For the text-containing cell, return its midpoint in (X, Y) coordinate format. 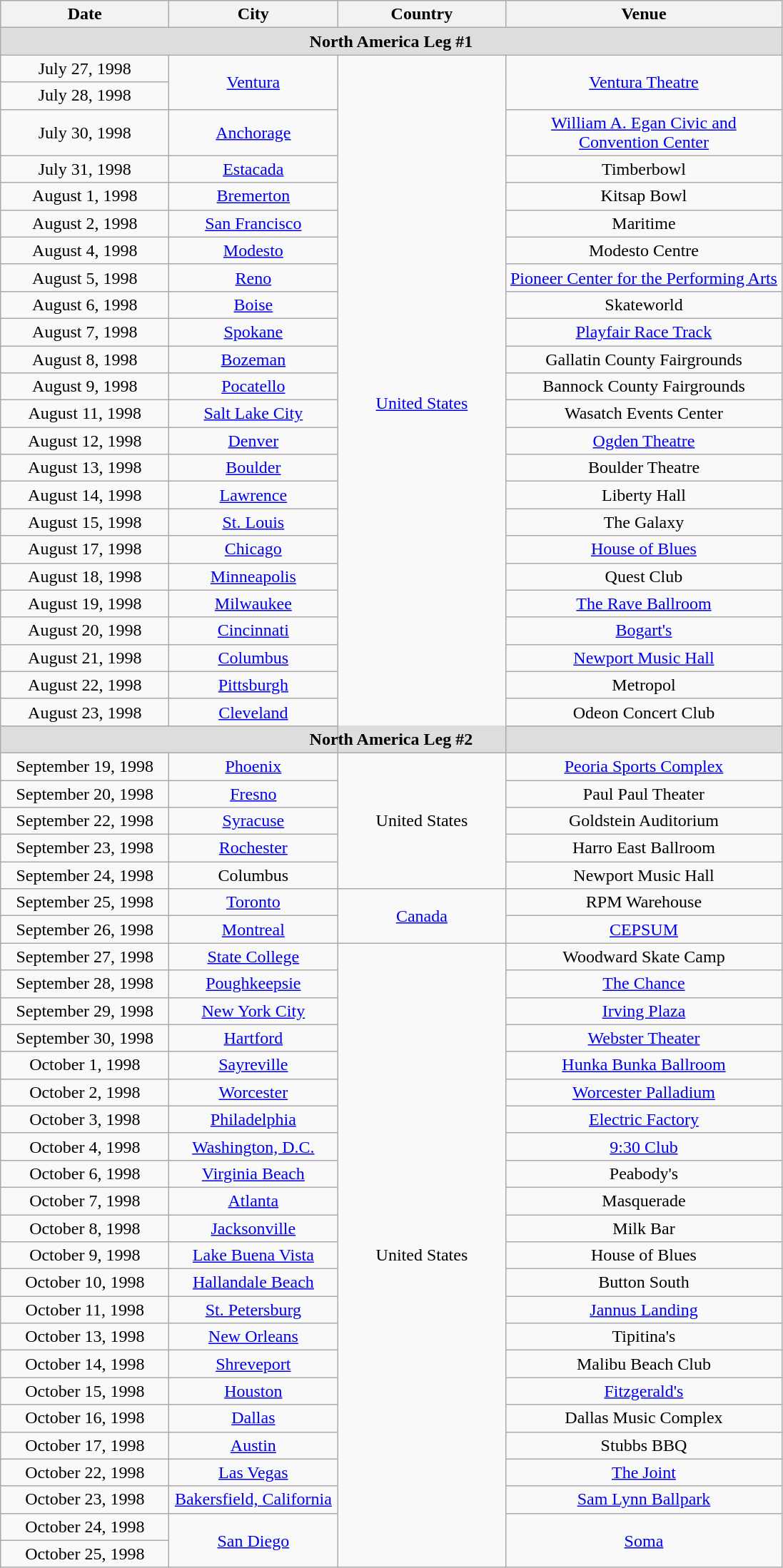
October 23, 1998 (85, 1500)
North America Leg #2 (391, 739)
August 19, 1998 (85, 604)
September 20, 1998 (85, 794)
August 15, 1998 (85, 522)
Virginia Beach (253, 1174)
Denver (253, 441)
Irving Plaza (644, 1011)
RPM Warehouse (644, 902)
October 10, 1998 (85, 1283)
Lake Buena Vista (253, 1256)
September 19, 1998 (85, 766)
Hartford (253, 1038)
August 9, 1998 (85, 387)
August 6, 1998 (85, 305)
Gallatin County Fairgrounds (644, 359)
The Galaxy (644, 522)
Cincinnati (253, 631)
September 22, 1998 (85, 821)
City (253, 14)
September 28, 1998 (85, 984)
Electric Factory (644, 1119)
Bogart's (644, 631)
October 7, 1998 (85, 1201)
Ventura Theatre (644, 82)
September 24, 1998 (85, 875)
Modesto Centre (644, 250)
Milk Bar (644, 1228)
October 3, 1998 (85, 1119)
Paul Paul Theater (644, 794)
Liberty Hall (644, 495)
October 6, 1998 (85, 1174)
The Chance (644, 984)
October 22, 1998 (85, 1472)
October 24, 1998 (85, 1527)
September 27, 1998 (85, 957)
Reno (253, 278)
September 23, 1998 (85, 848)
October 16, 1998 (85, 1418)
August 13, 1998 (85, 468)
Canada (422, 916)
October 13, 1998 (85, 1337)
Malibu Beach Club (644, 1364)
Masquerade (644, 1201)
Goldstein Auditorium (644, 821)
Minneapolis (253, 576)
Dallas Music Complex (644, 1418)
Cleveland (253, 712)
Worcester (253, 1092)
July 31, 1998 (85, 169)
Shreveport (253, 1364)
Tipitina's (644, 1337)
October 11, 1998 (85, 1310)
October 1, 1998 (85, 1065)
October 2, 1998 (85, 1092)
July 28, 1998 (85, 96)
August 14, 1998 (85, 495)
Jannus Landing (644, 1310)
Playfair Race Track (644, 332)
August 18, 1998 (85, 576)
St. Petersburg (253, 1310)
August 5, 1998 (85, 278)
Poughkeepsie (253, 984)
Las Vegas (253, 1472)
August 2, 1998 (85, 223)
Austin (253, 1445)
October 17, 1998 (85, 1445)
Woodward Skate Camp (644, 957)
October 4, 1998 (85, 1146)
Peoria Sports Complex (644, 766)
October 9, 1998 (85, 1256)
9:30 Club (644, 1146)
Timberbowl (644, 169)
Pocatello (253, 387)
Soma (644, 1540)
Odeon Concert Club (644, 712)
Country (422, 14)
Dallas (253, 1418)
Worcester Palladium (644, 1092)
October 15, 1998 (85, 1391)
Quest Club (644, 576)
August 11, 1998 (85, 414)
Boise (253, 305)
St. Louis (253, 522)
Salt Lake City (253, 414)
Ventura (253, 82)
New York City (253, 1011)
Harro East Ballroom (644, 848)
Fresno (253, 794)
Syracuse (253, 821)
October 25, 1998 (85, 1554)
Pittsburgh (253, 685)
William A. Egan Civic and Convention Center (644, 133)
August 22, 1998 (85, 685)
October 8, 1998 (85, 1228)
August 7, 1998 (85, 332)
Webster Theater (644, 1038)
Boulder (253, 468)
Estacada (253, 169)
Hallandale Beach (253, 1283)
Philadelphia (253, 1119)
September 26, 1998 (85, 930)
Sam Lynn Ballpark (644, 1500)
Milwaukee (253, 604)
CEPSUM (644, 930)
Rochester (253, 848)
Jacksonville (253, 1228)
August 20, 1998 (85, 631)
August 23, 1998 (85, 712)
Washington, D.C. (253, 1146)
Peabody's (644, 1174)
Ogden Theatre (644, 441)
September 30, 1998 (85, 1038)
Lawrence (253, 495)
Hunka Bunka Ballroom (644, 1065)
Pioneer Center for the Performing Arts (644, 278)
Chicago (253, 549)
North America Leg #1 (391, 41)
Spokane (253, 332)
Houston (253, 1391)
Maritime (644, 223)
Wasatch Events Center (644, 414)
Modesto (253, 250)
August 1, 1998 (85, 196)
Atlanta (253, 1201)
New Orleans (253, 1337)
Bremerton (253, 196)
Toronto (253, 902)
August 21, 1998 (85, 658)
Montreal (253, 930)
Kitsap Bowl (644, 196)
The Joint (644, 1472)
August 4, 1998 (85, 250)
Fitzgerald's (644, 1391)
Phoenix (253, 766)
October 14, 1998 (85, 1364)
Stubbs BBQ (644, 1445)
September 29, 1998 (85, 1011)
July 30, 1998 (85, 133)
San Francisco (253, 223)
Button South (644, 1283)
Venue (644, 14)
Anchorage (253, 133)
Skateworld (644, 305)
San Diego (253, 1540)
August 17, 1998 (85, 549)
State College (253, 957)
July 27, 1998 (85, 68)
The Rave Ballroom (644, 604)
August 8, 1998 (85, 359)
Bakersfield, California (253, 1500)
Bozeman (253, 359)
Metropol (644, 685)
August 12, 1998 (85, 441)
Date (85, 14)
Boulder Theatre (644, 468)
Bannock County Fairgrounds (644, 387)
September 25, 1998 (85, 902)
Sayreville (253, 1065)
